For the text-containing cell, return its midpoint in [X, Y] coordinate format. 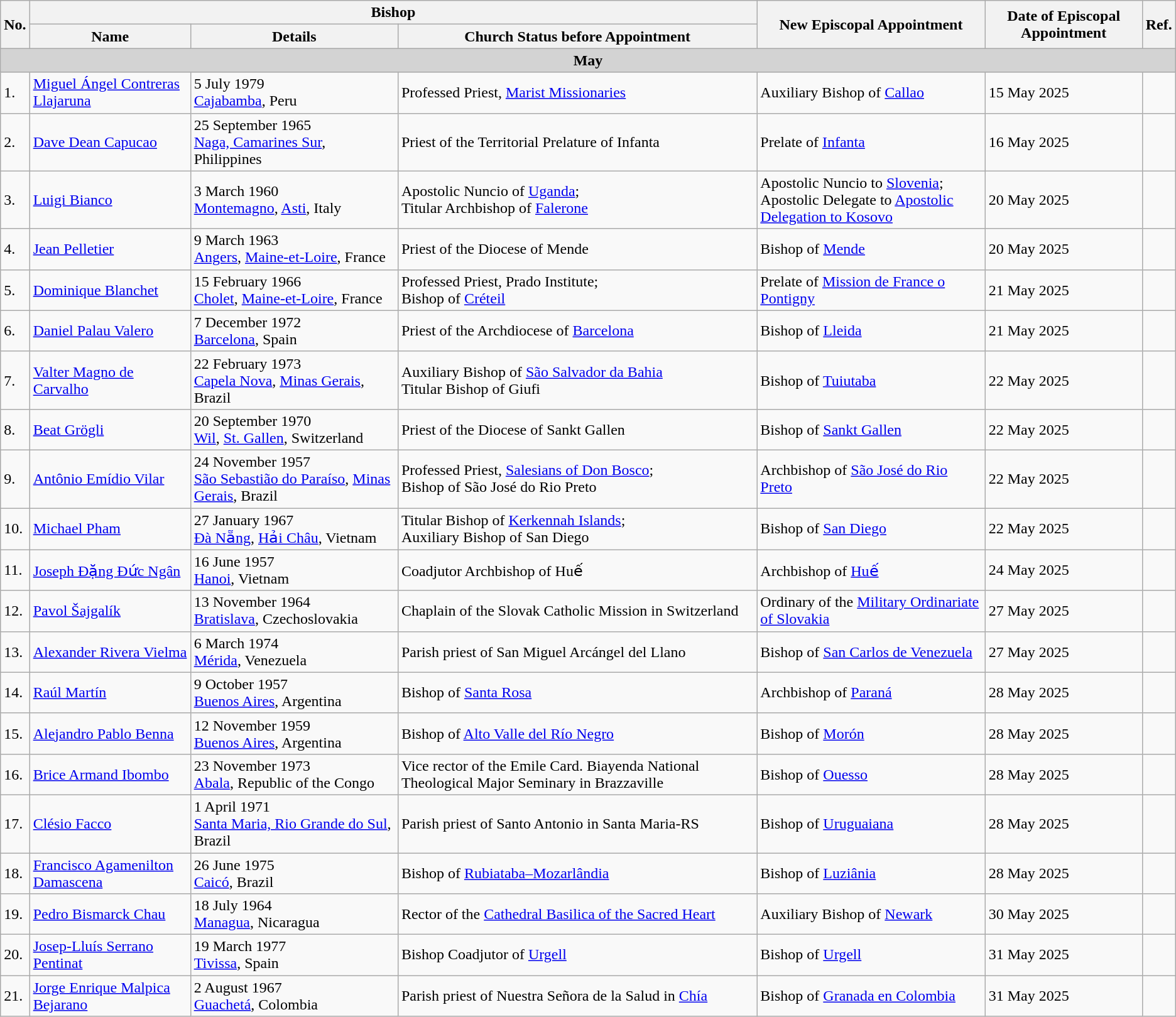
8. [15, 430]
Michael Pham [110, 529]
3 March 1960 Montemagno, Asti, Italy [294, 200]
Parish priest of San Miguel Arcángel del Llano [577, 652]
6 March 1974 Mérida, Venezuela [294, 652]
23 November 1973 Abala, Republic of the Congo [294, 774]
Raúl Martín [110, 692]
Titular Bishop of Kerkennah Islands;Auxiliary Bishop of San Diego [577, 529]
Parish priest of Nuestra Señora de la Salud in Chía [577, 996]
5. [15, 290]
Professed Priest, Marist Missionaries [577, 93]
9 March 1963 Angers, Maine-et-Loire, France [294, 249]
11. [15, 570]
Bishop of Morón [871, 734]
Professed Priest, Prado Institute; Bishop of Créteil [577, 290]
Priest of the Diocese of Mende [577, 249]
7. [15, 380]
Bishop of Tuiutaba [871, 380]
4. [15, 249]
1 April 1971 Santa Maria, Rio Grande do Sul, Brazil [294, 824]
Prelate of Infanta [871, 142]
Auxiliary Bishop of São Salvador da BahiaTitular Bishop of Giufi [577, 380]
24 May 2025 [1064, 570]
Coadjutor Archbishop of Huế [577, 570]
2 August 1967 Guachetá, Colombia [294, 996]
21. [15, 996]
Josep-Lluís Serrano Pentinat [110, 955]
New Episcopal Appointment [871, 24]
Bishop of Sankt Gallen [871, 430]
19. [15, 915]
Archbishop of Paraná [871, 692]
Daniel Palau Valero [110, 330]
Details [294, 36]
Bishop of Lleida [871, 330]
15. [15, 734]
18. [15, 873]
Parish priest of Santo Antonio in Santa Maria-RS [577, 824]
27 January 1967 Đà Nẵng, Hải Châu, Vietnam [294, 529]
14. [15, 692]
Bishop of Rubiataba–Mozarlândia [577, 873]
13 November 1964 Bratislava, Czechoslovakia [294, 611]
Professed Priest, Salesians of Don Bosco;Bishop of São José do Rio Preto [577, 479]
Dominique Blanchet [110, 290]
Alexander Rivera Vielma [110, 652]
Ordinary of the Military Ordinariate of Slovakia [871, 611]
Bishop of Uruguaiana [871, 824]
Auxiliary Bishop of Callao [871, 93]
Apostolic Nuncio of Uganda;Titular Archbishop of Falerone [577, 200]
15 May 2025 [1064, 93]
Jean Pelletier [110, 249]
Pavol Šajgalík [110, 611]
Bishop of Urgell [871, 955]
May [588, 60]
Church Status before Appointment [577, 36]
Dave Dean Capucao [110, 142]
5 July 1979 Cajabamba, Peru [294, 93]
Jorge Enrique Malpica Bejarano [110, 996]
Bishop of Ouesso [871, 774]
20. [15, 955]
No. [15, 24]
20 September 1970 Wil, St. Gallen, Switzerland [294, 430]
Ref. [1158, 24]
12. [15, 611]
7 December 1972 Barcelona, Spain [294, 330]
16 June 1957 Hanoi, Vietnam [294, 570]
Date of Episcopal Appointment [1064, 24]
24 November 1957 São Sebastião do Paraíso, Minas Gerais, Brazil [294, 479]
Bishop of Mende [871, 249]
9 October 1957 Buenos Aires, Argentina [294, 692]
1. [15, 93]
Bishop Coadjutor of Urgell [577, 955]
Priest of the Archdiocese of Barcelona [577, 330]
Bishop of Granada en Colombia [871, 996]
Beat Grögli [110, 430]
12 November 1959 Buenos Aires, Argentina [294, 734]
Priest of the Diocese of Sankt Gallen [577, 430]
Francisco Agamenilton Damascena [110, 873]
6. [15, 330]
Bishop [393, 13]
17. [15, 824]
Bishop of Santa Rosa [577, 692]
Joseph Ðặng Ðức Ngân [110, 570]
26 June 1975 Caicó, Brazil [294, 873]
25 September 1965 Naga, Camarines Sur, Philippines [294, 142]
16. [15, 774]
Alejandro Pablo Benna [110, 734]
Pedro Bismarck Chau [110, 915]
15 February 1966 Cholet, Maine-et-Loire, France [294, 290]
22 February 1973 Capela Nova, Minas Gerais, Brazil [294, 380]
9. [15, 479]
13. [15, 652]
Bishop of Alto Valle del Río Negro [577, 734]
10. [15, 529]
Bishop of San Diego [871, 529]
3. [15, 200]
Miguel Ángel Contreras Llajaruna [110, 93]
Archbishop of Huế [871, 570]
Name [110, 36]
Prelate of Mission de France o Pontigny [871, 290]
Vice rector of the Emile Card. Biayenda National Theological Major Seminary in Brazzaville [577, 774]
Auxiliary Bishop of Newark [871, 915]
19 March 1977 Tivissa, Spain [294, 955]
30 May 2025 [1064, 915]
Luigi Bianco [110, 200]
16 May 2025 [1064, 142]
Bishop of Luziânia [871, 873]
18 July 1964 Managua, Nicaragua [294, 915]
Antônio Emídio Vilar [110, 479]
Archbishop of São José do Rio Preto [871, 479]
Priest of the Territorial Prelature of Infanta [577, 142]
Brice Armand Ibombo [110, 774]
Clésio Facco [110, 824]
Apostolic Nuncio to Slovenia;Apostolic Delegate to Apostolic Delegation to Kosovo [871, 200]
Chaplain of the Slovak Catholic Mission in Switzerland [577, 611]
Rector of the Cathedral Basilica of the Sacred Heart [577, 915]
2. [15, 142]
Bishop of San Carlos de Venezuela [871, 652]
Valter Magno de Carvalho [110, 380]
